Identify which cell holds the provided text, then report its (x, y) central coordinate. 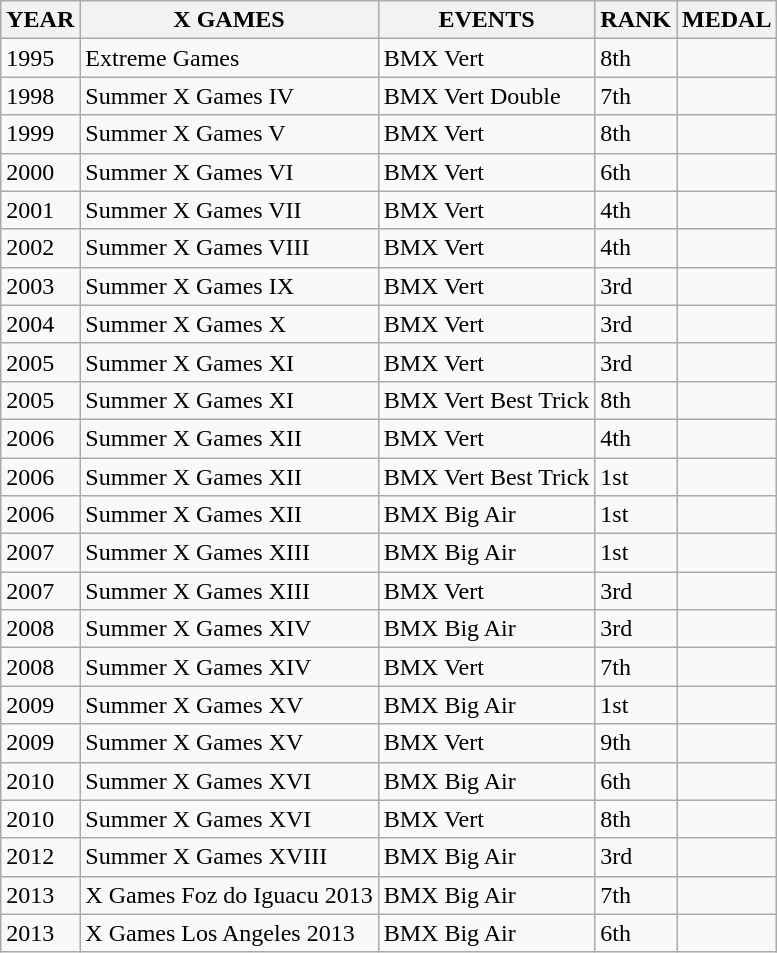
Summer X Games X (229, 324)
1995 (40, 58)
2002 (40, 248)
Summer X Games VI (229, 172)
2003 (40, 286)
YEAR (40, 20)
1999 (40, 134)
Summer X Games XVIII (229, 857)
Summer X Games IX (229, 286)
Summer X Games VII (229, 210)
1998 (40, 96)
2004 (40, 324)
Summer X Games VIII (229, 248)
X GAMES (229, 20)
2000 (40, 172)
Summer X Games V (229, 134)
Summer X Games IV (229, 96)
X Games Foz do Iguacu 2013 (229, 895)
2001 (40, 210)
EVENTS (486, 20)
2012 (40, 857)
X Games Los Angeles 2013 (229, 933)
9th (636, 743)
MEDAL (727, 20)
BMX Vert Double (486, 96)
RANK (636, 20)
Extreme Games (229, 58)
